Provide the (x, y) coordinate of the cell's center where the given text is located.  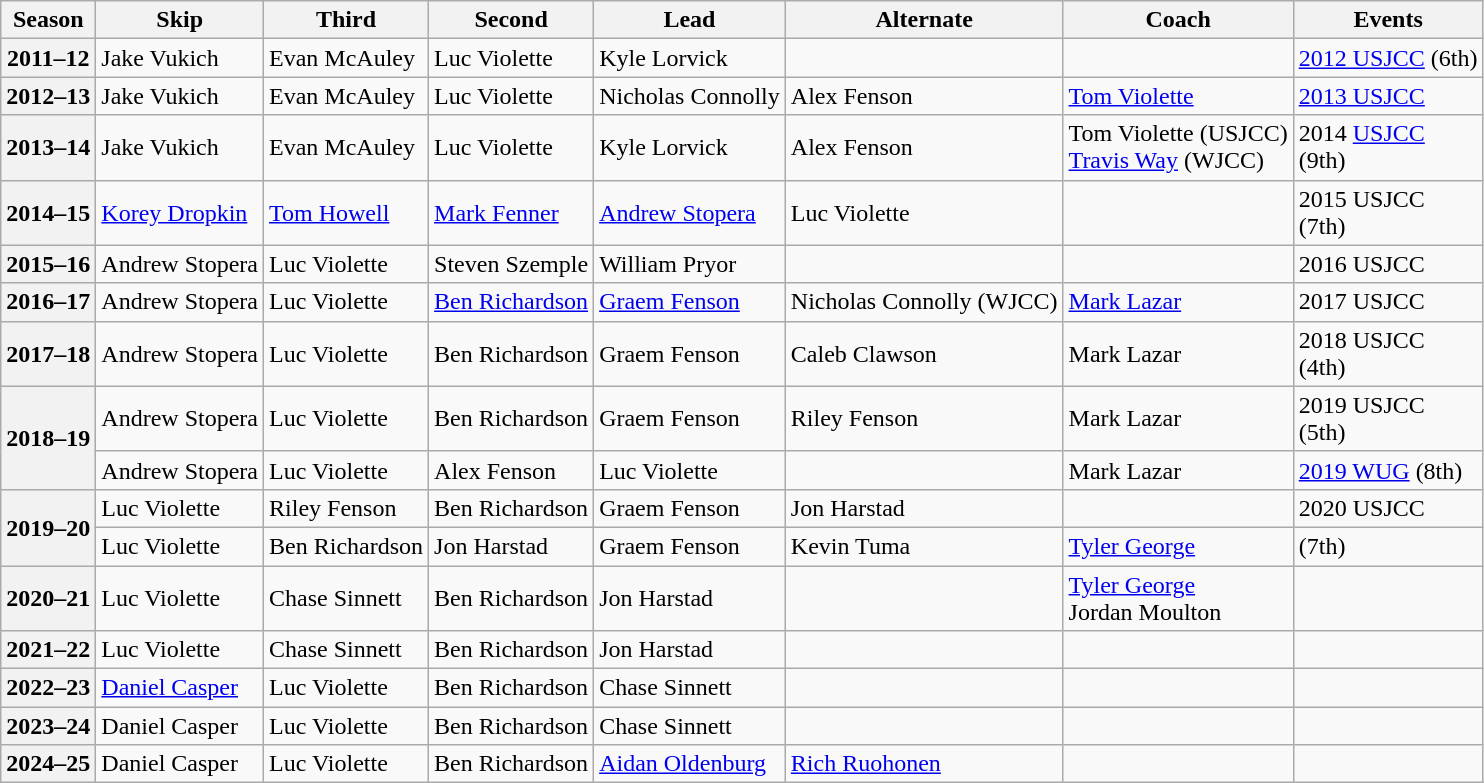
2018–19 (48, 438)
2024–25 (48, 764)
Korey Dropkin (180, 212)
2019 WUG (8th) (1388, 470)
Alternate (924, 20)
2020–21 (48, 598)
2014 USJCC (9th) (1388, 148)
Events (1388, 20)
Skip (180, 20)
2013–14 (48, 148)
Nicholas Connolly (690, 96)
2013 USJCC (1388, 96)
2011–12 (48, 58)
Coach (1178, 20)
2012 USJCC (6th) (1388, 58)
Season (48, 20)
2021–22 (48, 650)
2017–18 (48, 354)
2014–15 (48, 212)
William Pryor (690, 264)
Kevin Tuma (924, 546)
2017 USJCC (1388, 302)
2016–17 (48, 302)
Mark Fenner (512, 212)
2020 USJCC (1388, 508)
2022–23 (48, 688)
Tom Violette (USJCC)Travis Way (WJCC) (1178, 148)
2023–24 (48, 726)
2015–16 (48, 264)
Nicholas Connolly (WJCC) (924, 302)
2019–20 (48, 527)
2018 USJCC (4th) (1388, 354)
Second (512, 20)
Steven Szemple (512, 264)
(7th) (1388, 546)
2019 USJCC (5th) (1388, 418)
Lead (690, 20)
2016 USJCC (1388, 264)
2012–13 (48, 96)
Tom Howell (346, 212)
Caleb Clawson (924, 354)
Tyler George (1178, 546)
Aidan Oldenburg (690, 764)
Rich Ruohonen (924, 764)
Tyler GeorgeJordan Moulton (1178, 598)
Tom Violette (1178, 96)
2015 USJCC (7th) (1388, 212)
Third (346, 20)
